Determine the (X, Y) coordinate at the center of the cell enclosing the given text.  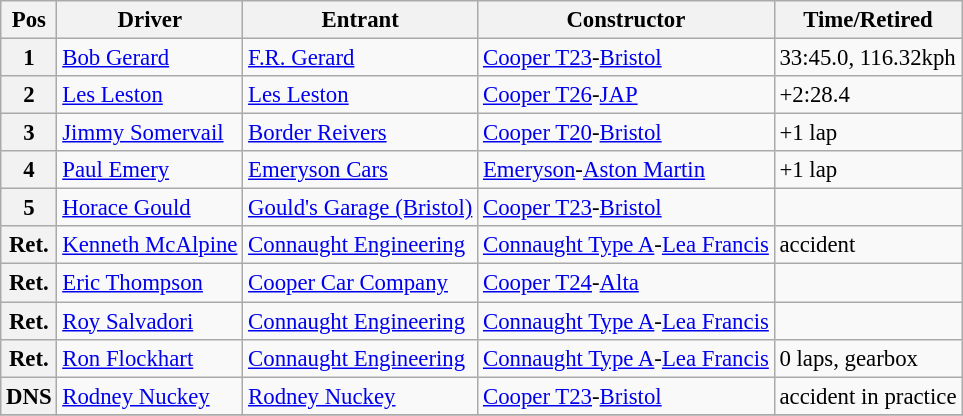
3 (29, 133)
+2:28.4 (868, 95)
0 laps, gearbox (868, 358)
Emeryson-Aston Martin (626, 170)
Cooper T26-JAP (626, 95)
Paul Emery (150, 170)
Pos (29, 20)
Cooper T24-Alta (626, 283)
Emeryson Cars (360, 170)
accident in practice (868, 396)
Roy Salvadori (150, 321)
Time/Retired (868, 20)
Bob Gerard (150, 58)
Kenneth McAlpine (150, 245)
Border Reivers (360, 133)
Gould's Garage (Bristol) (360, 208)
Jimmy Somervail (150, 133)
Constructor (626, 20)
accident (868, 245)
33:45.0, 116.32kph (868, 58)
DNS (29, 396)
4 (29, 170)
Horace Gould (150, 208)
Cooper Car Company (360, 283)
5 (29, 208)
Cooper T20-Bristol (626, 133)
F.R. Gerard (360, 58)
2 (29, 95)
Entrant (360, 20)
1 (29, 58)
Eric Thompson (150, 283)
Driver (150, 20)
Ron Flockhart (150, 358)
